Return the [x, y] coordinate for the center point of the cell that contains the specified text.  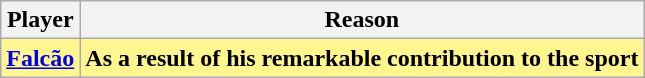
Player [40, 20]
Falcão [40, 58]
Reason [362, 20]
As a result of his remarkable contribution to the sport [362, 58]
